For the text-containing cell, return its midpoint in [X, Y] coordinate format. 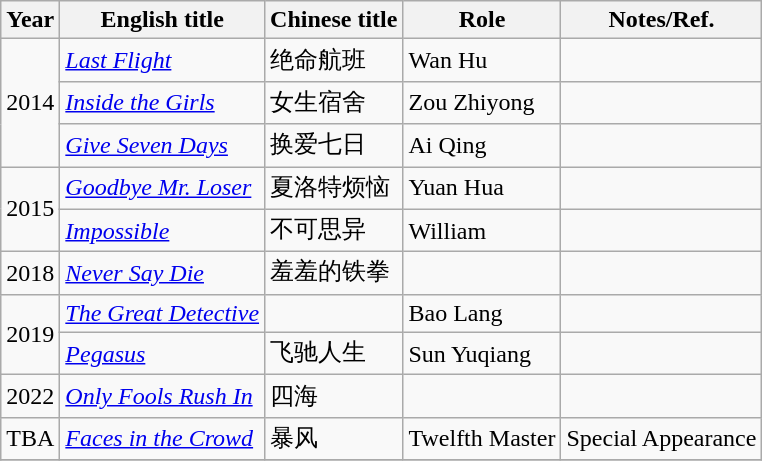
Pegasus [162, 354]
Impossible [162, 230]
The Great Detective [162, 313]
Notes/Ref. [662, 20]
Special Appearance [662, 438]
Chinese title [334, 20]
绝命航班 [334, 60]
Zou Zhiyong [482, 102]
Bao Lang [482, 313]
羞羞的铁拳 [334, 274]
2015 [30, 208]
Twelfth Master [482, 438]
Inside the Girls [162, 102]
Goodbye Mr. Loser [162, 188]
Never Say Die [162, 274]
2019 [30, 334]
2022 [30, 396]
暴风 [334, 438]
2014 [30, 103]
飞驰人生 [334, 354]
Faces in the Crowd [162, 438]
English title [162, 20]
四海 [334, 396]
Yuan Hua [482, 188]
Ai Qing [482, 146]
Wan Hu [482, 60]
Year [30, 20]
Only Fools Rush In [162, 396]
Last Flight [162, 60]
Give Seven Days [162, 146]
换爱七日 [334, 146]
女生宿舍 [334, 102]
夏洛特烦恼 [334, 188]
Sun Yuqiang [482, 354]
Role [482, 20]
TBA [30, 438]
William [482, 230]
2018 [30, 274]
不可思异 [334, 230]
